For the text-containing cell, return its midpoint in [X, Y] coordinate format. 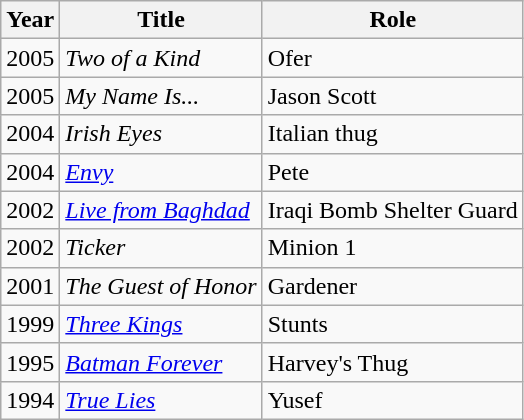
Ticker [161, 248]
Iraqi Bomb Shelter Guard [392, 210]
Yusef [392, 400]
Live from Baghdad [161, 210]
2001 [30, 286]
Italian thug [392, 134]
Role [392, 20]
Stunts [392, 324]
1999 [30, 324]
Jason Scott [392, 96]
Minion 1 [392, 248]
The Guest of Honor [161, 286]
1995 [30, 362]
Pete [392, 172]
Ofer [392, 58]
Title [161, 20]
My Name Is... [161, 96]
Harvey's Thug [392, 362]
Two of a Kind [161, 58]
Gardener [392, 286]
True Lies [161, 400]
1994 [30, 400]
Three Kings [161, 324]
Irish Eyes [161, 134]
Batman Forever [161, 362]
Envy [161, 172]
Year [30, 20]
